Scan for the cell matching the given text and deliver its (x, y) coordinate at center. 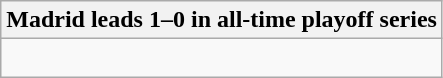
Madrid leads 1–0 in all-time playoff series (222, 20)
